For the text-containing cell, return its midpoint in [X, Y] coordinate format. 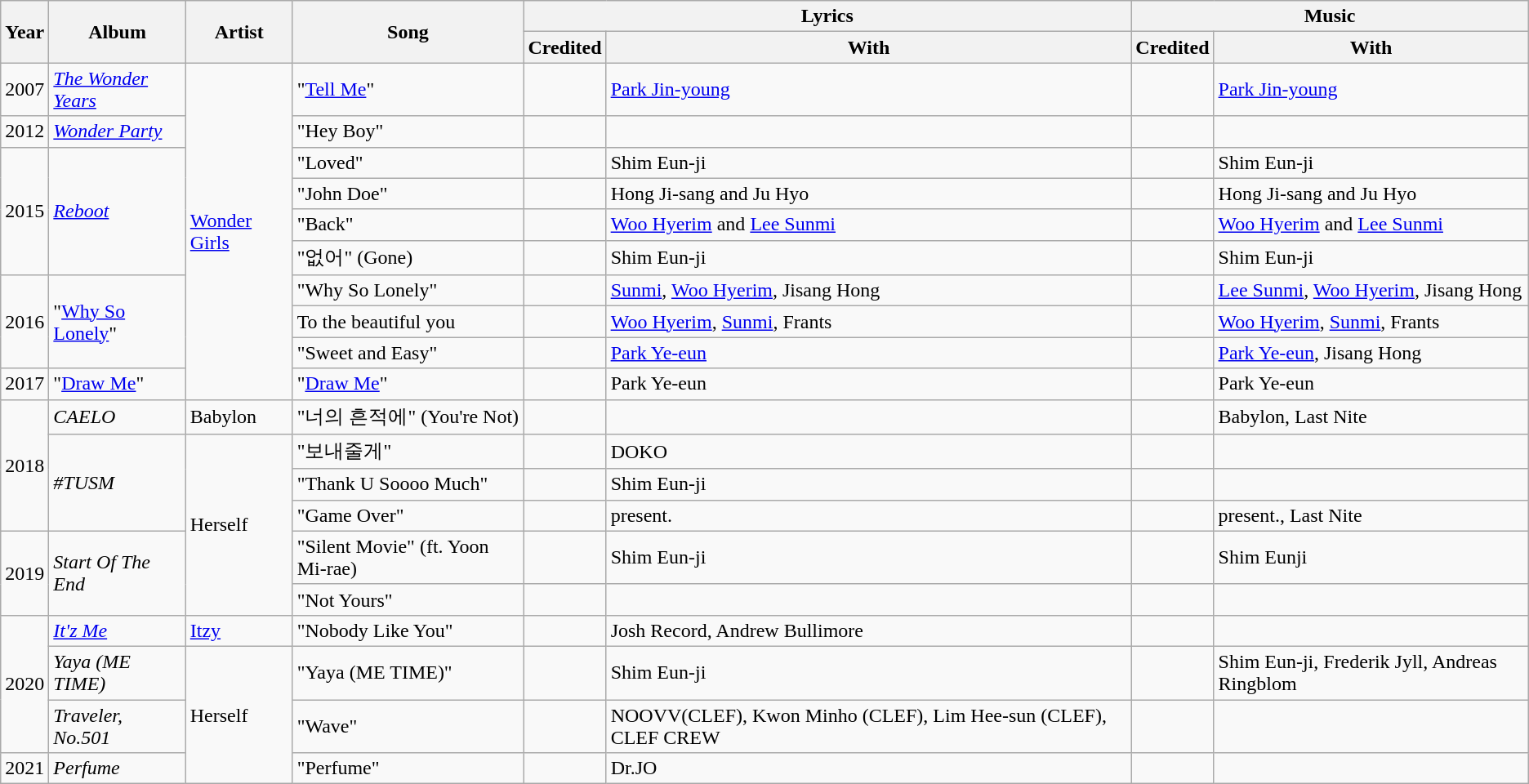
"Loved" [408, 163]
"Not Yours" [408, 599]
Shim Eun-ji, Frederik Jyll, Andreas Ringblom [1371, 673]
To the beautiful you [408, 322]
Album [118, 32]
DOKO [869, 452]
Babylon, Last Nite [1371, 416]
"너의 흔적에" (You're Not) [408, 416]
"Perfume" [408, 768]
2015 [25, 211]
It'z Me [118, 630]
"Yaya (ME TIME)" [408, 673]
present., Last Nite [1371, 515]
"Hey Boy" [408, 131]
Wonder Party [118, 131]
The Wonder Years [118, 90]
NOOVV(CLEF), Kwon Minho (CLEF), Lim Hee-sun (CLEF), CLEF CREW [869, 725]
Wonder Girls [238, 231]
Reboot [118, 211]
Park Ye-eun, Jisang Hong [1371, 353]
2016 [25, 322]
"Nobody Like You" [408, 630]
"Sweet and Easy" [408, 353]
2017 [25, 384]
Song [408, 32]
Yaya (ME TIME) [118, 673]
Artist [238, 32]
2019 [25, 573]
"John Doe" [408, 194]
"없어" (Gone) [408, 258]
2007 [25, 90]
Perfume [118, 768]
#TUSM [118, 483]
2018 [25, 465]
"Silent Movie" (ft. Yoon Mi-rae) [408, 557]
"Wave" [408, 725]
Babylon [238, 416]
Traveler, No.501 [118, 725]
Itzy [238, 630]
Start Of The End [118, 573]
"Tell Me" [408, 90]
2021 [25, 768]
Lyrics [827, 16]
Sunmi, Woo Hyerim, Jisang Hong [869, 291]
"Back" [408, 225]
Dr.JO [869, 768]
Josh Record, Andrew Bullimore [869, 630]
2012 [25, 131]
2020 [25, 684]
present. [869, 515]
Lee Sunmi, Woo Hyerim, Jisang Hong [1371, 291]
"Game Over" [408, 515]
"Thank U Soooo Much" [408, 484]
CAELO [118, 416]
Year [25, 32]
Shim Eunji [1371, 557]
Music [1330, 16]
"보내줄게" [408, 452]
